Provide the (X, Y) coordinate of the cell's center where the given text is located.  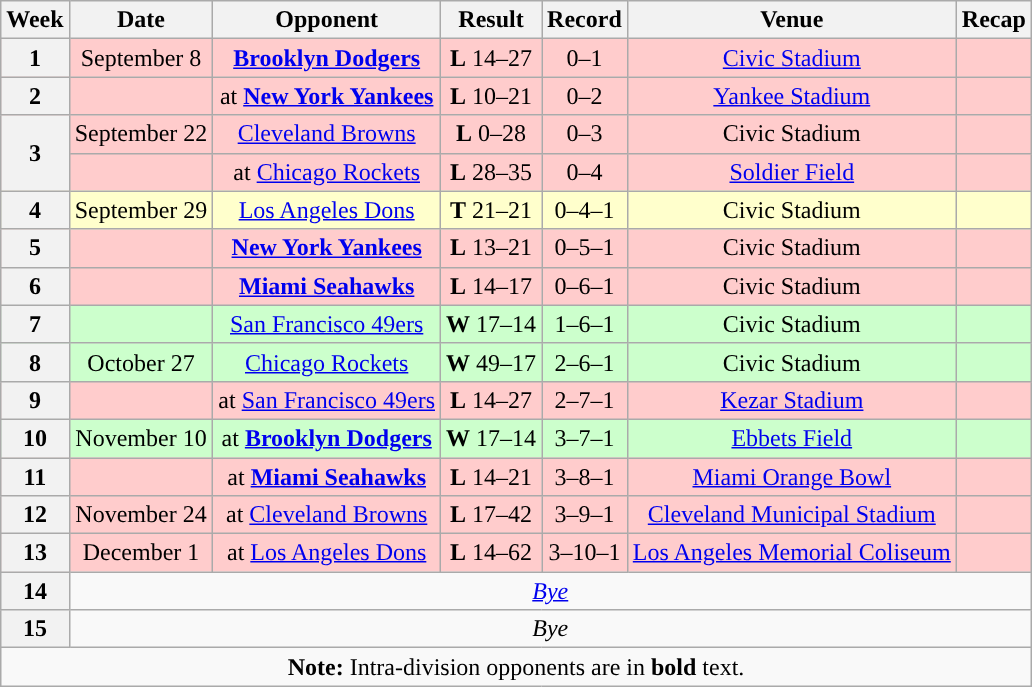
Cleveland Browns (327, 134)
8 (35, 362)
2–7–1 (585, 400)
6 (35, 286)
Los Angeles Memorial Coliseum (792, 553)
13 (35, 553)
Kezar Stadium (792, 400)
at Los Angeles Dons (327, 553)
September 29 (141, 210)
L 14–62 (492, 553)
0–3 (585, 134)
0–6–1 (585, 286)
Brooklyn Dodgers (327, 58)
November 10 (141, 438)
Week (35, 20)
New York Yankees (327, 248)
0–2 (585, 96)
Note: Intra-division opponents are in bold text. (516, 667)
Venue (792, 20)
T 21–21 (492, 210)
at New York Yankees (327, 96)
Yankee Stadium (792, 96)
1–6–1 (585, 324)
15 (35, 629)
10 (35, 438)
7 (35, 324)
Soldier Field (792, 172)
at San Francisco 49ers (327, 400)
Result (492, 20)
at Cleveland Browns (327, 515)
San Francisco 49ers (327, 324)
November 24 (141, 515)
3 (35, 153)
L 14–21 (492, 477)
L 10–21 (492, 96)
October 27 (141, 362)
11 (35, 477)
Cleveland Municipal Stadium (792, 515)
5 (35, 248)
2–6–1 (585, 362)
at Miami Seahawks (327, 477)
3–8–1 (585, 477)
9 (35, 400)
at Brooklyn Dodgers (327, 438)
3–10–1 (585, 553)
Date (141, 20)
L 14–17 (492, 286)
September 8 (141, 58)
Record (585, 20)
Miami Orange Bowl (792, 477)
1 (35, 58)
14 (35, 591)
0–4–1 (585, 210)
4 (35, 210)
Recap (994, 20)
September 22 (141, 134)
L 28–35 (492, 172)
0–4 (585, 172)
3–7–1 (585, 438)
3–9–1 (585, 515)
L 0–28 (492, 134)
W 49–17 (492, 362)
L 13–21 (492, 248)
at Chicago Rockets (327, 172)
Miami Seahawks (327, 286)
Los Angeles Dons (327, 210)
Opponent (327, 20)
0–5–1 (585, 248)
Ebbets Field (792, 438)
December 1 (141, 553)
L 17–42 (492, 515)
0–1 (585, 58)
Chicago Rockets (327, 362)
12 (35, 515)
2 (35, 96)
